For the text-containing cell, return its midpoint in (x, y) coordinate format. 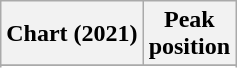
Chart (2021) (72, 34)
Peakposition (189, 34)
